Provide the (x, y) coordinate of the cell's center where the given text is located.  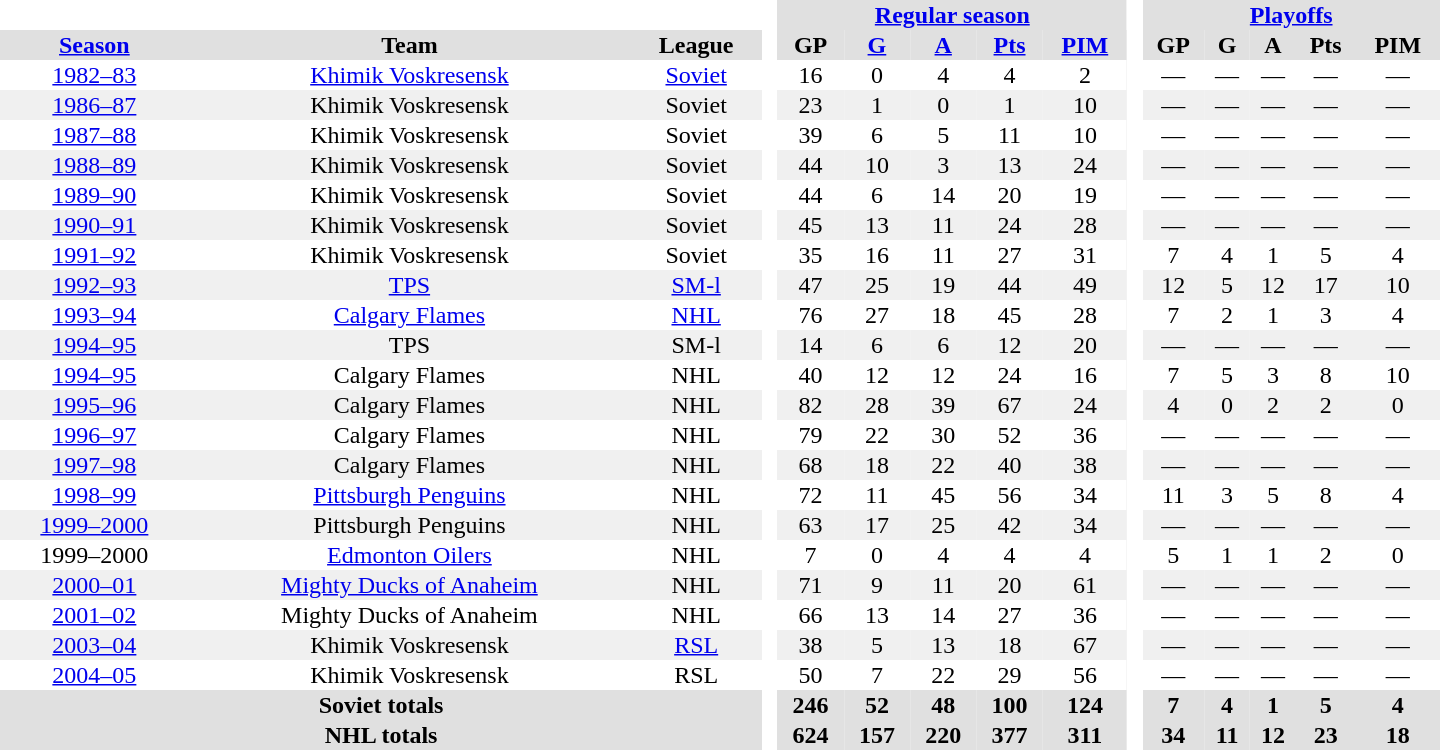
29 (1009, 675)
2003–04 (94, 645)
42 (1009, 525)
1992–93 (94, 285)
72 (810, 495)
Soviet totals (381, 705)
1989–90 (94, 195)
1996–97 (94, 435)
Team (410, 45)
311 (1085, 735)
68 (810, 465)
48 (943, 705)
50 (810, 675)
1995–96 (94, 405)
1993–94 (94, 315)
2001–02 (94, 615)
31 (1085, 255)
League (696, 45)
Edmonton Oilers (410, 555)
100 (1009, 705)
47 (810, 285)
1997–98 (94, 465)
124 (1085, 705)
66 (810, 615)
377 (1009, 735)
157 (877, 735)
624 (810, 735)
30 (943, 435)
Regular season (952, 15)
49 (1085, 285)
63 (810, 525)
1988–89 (94, 165)
1982–83 (94, 75)
1990–91 (94, 225)
1986–87 (94, 105)
79 (810, 435)
Season (94, 45)
76 (810, 315)
61 (1085, 585)
2004–05 (94, 675)
71 (810, 585)
9 (877, 585)
1991–92 (94, 255)
82 (810, 405)
2000–01 (94, 585)
1998–99 (94, 495)
220 (943, 735)
246 (810, 705)
1987–88 (94, 135)
Playoffs (1291, 15)
NHL totals (381, 735)
35 (810, 255)
